Return the (x, y) coordinate for the center point of the cell that contains the specified text.  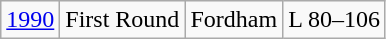
1990 (30, 20)
First Round (122, 20)
Fordham (234, 20)
L 80–106 (334, 20)
